From the cell containing the given text, extract its center point as (X, Y) coordinate. 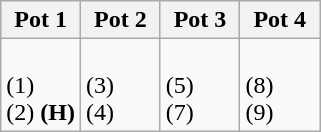
Pot 4 (280, 20)
(3) (4) (120, 85)
Pot 3 (200, 20)
(8) (9) (280, 85)
Pot 2 (120, 20)
(1) (2) (H) (41, 85)
Pot 1 (41, 20)
(5) (7) (200, 85)
